Return (X, Y) of the center of cell containing provided text 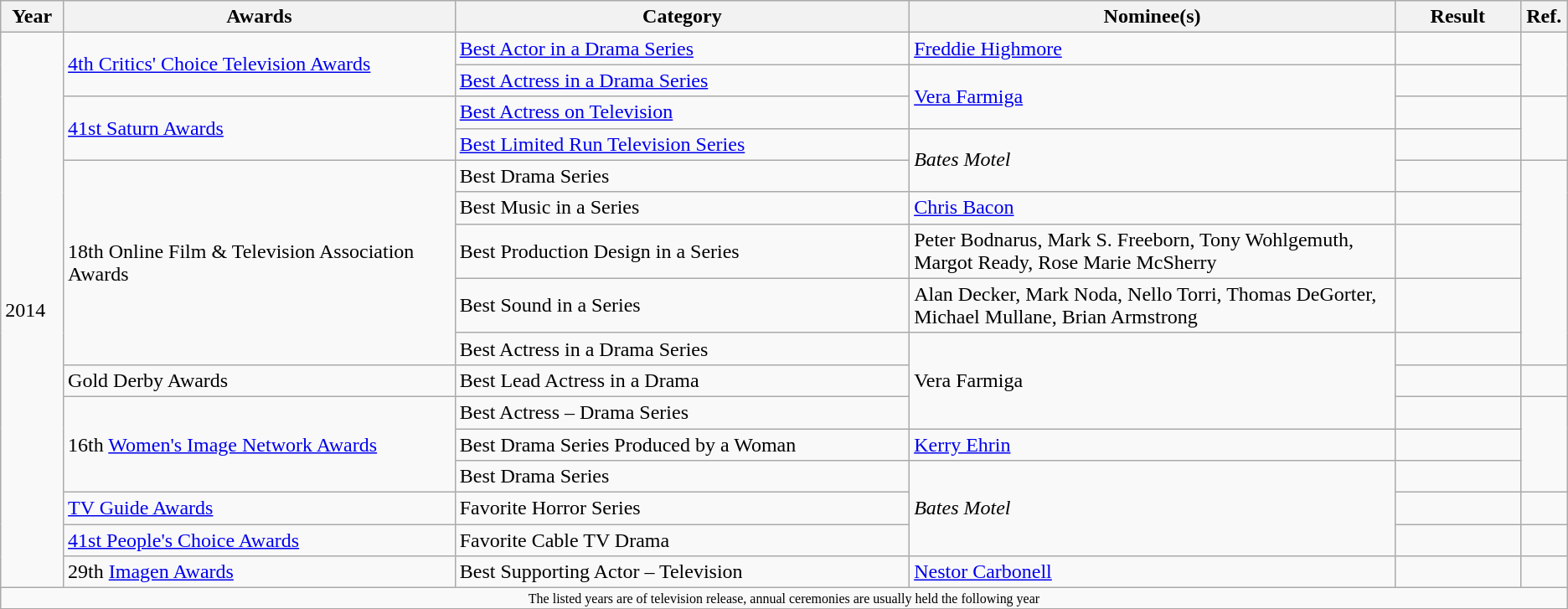
Year (32, 17)
Category (682, 17)
Nominee(s) (1153, 17)
Alan Decker, Mark Noda, Nello Torri, Thomas DeGorter, Michael Mullane, Brian Armstrong (1153, 305)
Peter Bodnarus, Mark S. Freeborn, Tony Wohlgemuth, Margot Ready, Rose Marie McSherry (1153, 251)
4th Critics' Choice Television Awards (260, 65)
Best Actress – Drama Series (682, 412)
41st People's Choice Awards (260, 540)
18th Online Film & Television Association Awards (260, 262)
Gold Derby Awards (260, 380)
2014 (32, 310)
29th Imagen Awards (260, 572)
Result (1457, 17)
Freddie Highmore (1153, 49)
Awards (260, 17)
Best Limited Run Television Series (682, 144)
Best Music in a Series (682, 208)
The listed years are of television release, annual ceremonies are usually held the following year (784, 598)
Best Production Design in a Series (682, 251)
Best Drama Series Produced by a Woman (682, 445)
Best Actress on Television (682, 112)
Best Lead Actress in a Drama (682, 380)
Nestor Carbonell (1153, 572)
Chris Bacon (1153, 208)
Best Sound in a Series (682, 305)
Kerry Ehrin (1153, 445)
Favorite Cable TV Drama (682, 540)
Favorite Horror Series (682, 508)
41st Saturn Awards (260, 128)
Ref. (1544, 17)
16th Women's Image Network Awards (260, 444)
TV Guide Awards (260, 508)
Best Supporting Actor – Television (682, 572)
Best Actor in a Drama Series (682, 49)
